Locate the cell with the specified text and output its [X, Y] center coordinate. 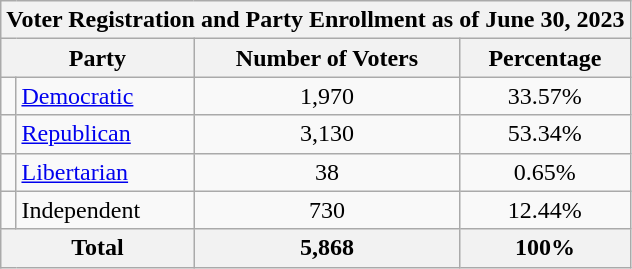
1,970 [327, 96]
Libertarian [105, 172]
Party [98, 58]
12.44% [545, 210]
100% [545, 248]
Democratic [105, 96]
Republican [105, 134]
Independent [105, 210]
38 [327, 172]
3,130 [327, 134]
Voter Registration and Party Enrollment as of June 30, 2023 [316, 20]
0.65% [545, 172]
Percentage [545, 58]
53.34% [545, 134]
Total [98, 248]
33.57% [545, 96]
Number of Voters [327, 58]
730 [327, 210]
5,868 [327, 248]
